Return the [X, Y] coordinate for the center point of the cell that contains the specified text.  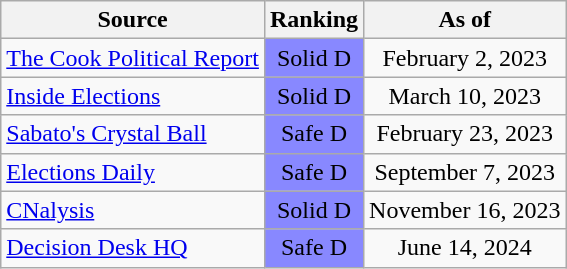
November 16, 2023 [465, 210]
February 2, 2023 [465, 58]
Source [133, 20]
CNalysis [133, 210]
September 7, 2023 [465, 172]
As of [465, 20]
June 14, 2024 [465, 248]
Ranking [314, 20]
Sabato's Crystal Ball [133, 134]
Elections Daily [133, 172]
March 10, 2023 [465, 96]
The Cook Political Report [133, 58]
Decision Desk HQ [133, 248]
February 23, 2023 [465, 134]
Inside Elections [133, 96]
